Identify which cell holds the provided text, then report its (X, Y) central coordinate. 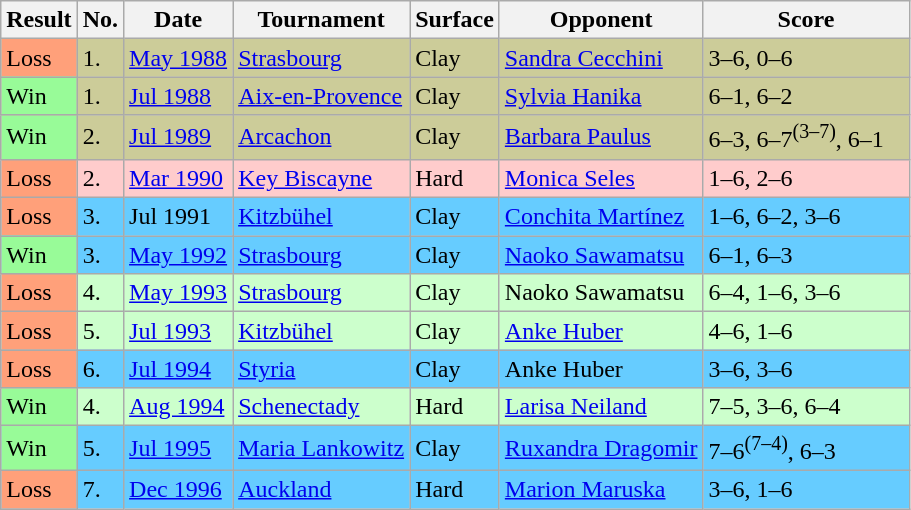
Arcachon (322, 138)
Sylvia Hanika (601, 96)
Dec 1996 (178, 489)
May 1992 (178, 255)
1–6, 2–6 (806, 178)
Maria Lankowitz (322, 448)
Monica Seles (601, 178)
May 1988 (178, 58)
Larisa Neiland (601, 407)
Mar 1990 (178, 178)
Auckland (322, 489)
May 1993 (178, 293)
Schenectady (322, 407)
Marion Maruska (601, 489)
Jul 1989 (178, 138)
Aix-en-Provence (322, 96)
Sandra Cecchini (601, 58)
6–3, 6–7(3–7), 6–1 (806, 138)
Result (39, 20)
Ruxandra Dragomir (601, 448)
Opponent (601, 20)
Jul 1995 (178, 448)
3–6, 3–6 (806, 369)
Jul 1994 (178, 369)
Conchita Martínez (601, 217)
7–5, 3–6, 6–4 (806, 407)
7. (100, 489)
Date (178, 20)
3–6, 0–6 (806, 58)
6–1, 6–2 (806, 96)
1–6, 6–2, 3–6 (806, 217)
Tournament (322, 20)
Score (806, 20)
7–6(7–4), 6–3 (806, 448)
6–4, 1–6, 3–6 (806, 293)
Styria (322, 369)
Jul 1993 (178, 331)
Barbara Paulus (601, 138)
4–6, 1–6 (806, 331)
Jul 1991 (178, 217)
No. (100, 20)
Key Biscayne (322, 178)
Surface (455, 20)
6. (100, 369)
Jul 1988 (178, 96)
6–1, 6–3 (806, 255)
3–6, 1–6 (806, 489)
Aug 1994 (178, 407)
